Search for the cell housing the specified text and yield its (x, y) center coordinate. 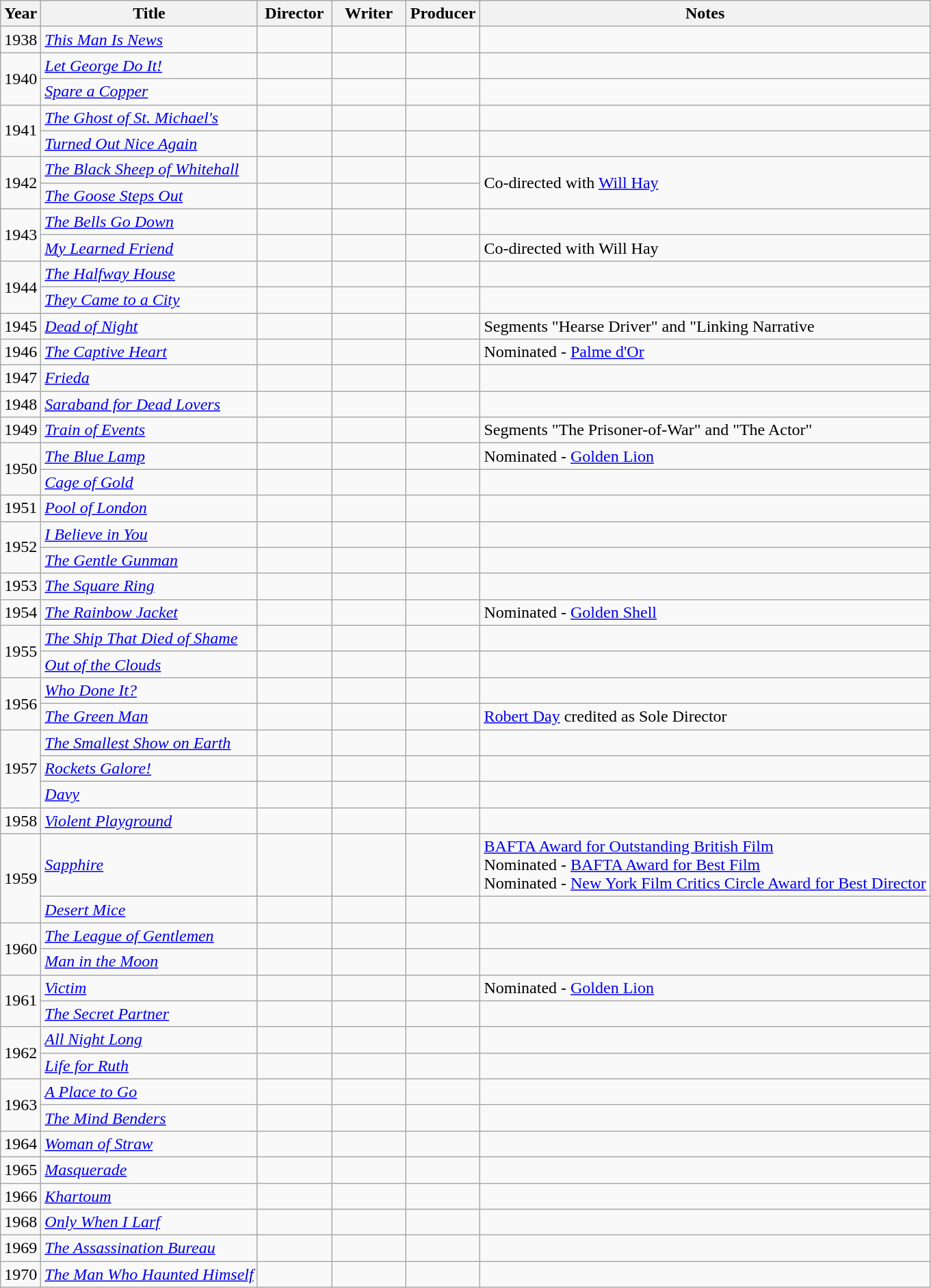
1957 (21, 768)
1942 (21, 183)
Khartoum (149, 1196)
BAFTA Award for Outstanding British FilmNominated - BAFTA Award for Best FilmNominated - New York Film Critics Circle Award for Best Director (705, 865)
Dead of Night (149, 326)
Turned Out Nice Again (149, 144)
The Gentle Gunman (149, 560)
1970 (21, 1274)
1969 (21, 1248)
The Assassination Bureau (149, 1248)
1961 (21, 1001)
My Learned Friend (149, 248)
Title (149, 14)
Nominated - Golden Shell (705, 612)
They Came to a City (149, 300)
1949 (21, 430)
The Goose Steps Out (149, 196)
1944 (21, 287)
This Man Is News (149, 40)
The Black Sheep of Whitehall (149, 170)
1964 (21, 1144)
1940 (21, 79)
1960 (21, 949)
1959 (21, 878)
The Captive Heart (149, 352)
The Blue Lamp (149, 456)
1962 (21, 1053)
A Place to Go (149, 1092)
1954 (21, 612)
1956 (21, 703)
1948 (21, 404)
1958 (21, 821)
The Rainbow Jacket (149, 612)
Robert Day credited as Sole Director (705, 716)
The Man Who Haunted Himself (149, 1274)
The Green Man (149, 716)
Director (294, 14)
The Secret Partner (149, 1014)
I Believe in You (149, 534)
Frieda (149, 378)
Masquerade (149, 1170)
Victim (149, 988)
Sapphire (149, 865)
Who Done It? (149, 690)
Pool of London (149, 508)
Segments "Hearse Driver" and "Linking Narrative (705, 326)
1945 (21, 326)
Davy (149, 795)
1946 (21, 352)
1966 (21, 1196)
Cage of Gold (149, 482)
The Mind Benders (149, 1118)
1952 (21, 547)
Rockets Galore! (149, 769)
Only When I Larf (149, 1222)
1951 (21, 508)
Desert Mice (149, 910)
Out of the Clouds (149, 664)
Violent Playground (149, 821)
Spare a Copper (149, 92)
1963 (21, 1105)
1938 (21, 40)
1947 (21, 378)
The Ghost of St. Michael's (149, 118)
The Halfway House (149, 274)
Let George Do It! (149, 66)
1943 (21, 235)
1953 (21, 586)
Train of Events (149, 430)
1955 (21, 651)
1965 (21, 1170)
All Night Long (149, 1040)
1968 (21, 1222)
Saraband for Dead Lovers (149, 404)
The Square Ring (149, 586)
Man in the Moon (149, 962)
The Smallest Show on Earth (149, 742)
The League of Gentlemen (149, 936)
Life for Ruth (149, 1066)
1950 (21, 469)
Writer (369, 14)
Segments "The Prisoner-of-War" and "The Actor" (705, 430)
Year (21, 14)
1941 (21, 131)
Nominated - Palme d'Or (705, 352)
Woman of Straw (149, 1144)
Notes (705, 14)
Producer (443, 14)
The Bells Go Down (149, 222)
The Ship That Died of Shame (149, 638)
